Provide the (X, Y) coordinate of the cell's center where the given text is located.  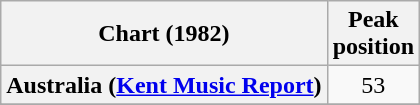
53 (373, 85)
Australia (Kent Music Report) (164, 85)
Peakposition (373, 34)
Chart (1982) (164, 34)
